Extract the [x, y] coordinate from the center of the cell holding the provided text.  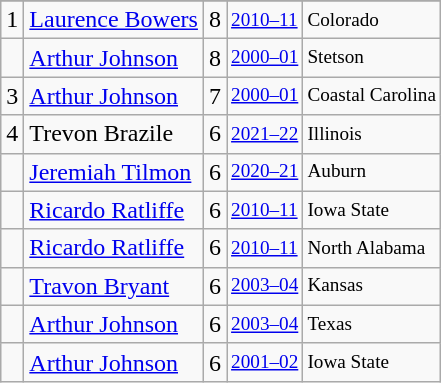
4 [12, 134]
Jeremiah Tilmon [114, 172]
3 [12, 96]
Illinois [372, 134]
Laurence Bowers [114, 20]
Colorado [372, 20]
2001–02 [265, 362]
2020–21 [265, 172]
2021–22 [265, 134]
7 [214, 96]
Stetson [372, 58]
Travon Bryant [114, 286]
Coastal Carolina [372, 96]
Trevon Brazile [114, 134]
Kansas [372, 286]
1 [12, 20]
Texas [372, 324]
North Alabama [372, 248]
Auburn [372, 172]
